From the cell containing the given text, extract its center point as (X, Y) coordinate. 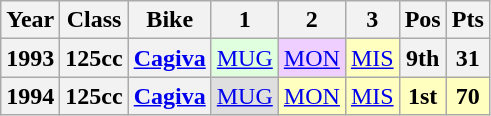
Pos (422, 20)
Pts (468, 20)
31 (468, 58)
70 (468, 96)
1993 (30, 58)
2 (312, 20)
9th (422, 58)
1st (422, 96)
Bike (170, 20)
1994 (30, 96)
3 (372, 20)
1 (244, 20)
Year (30, 20)
Class (94, 20)
